Return (x, y) of the center of cell containing provided text 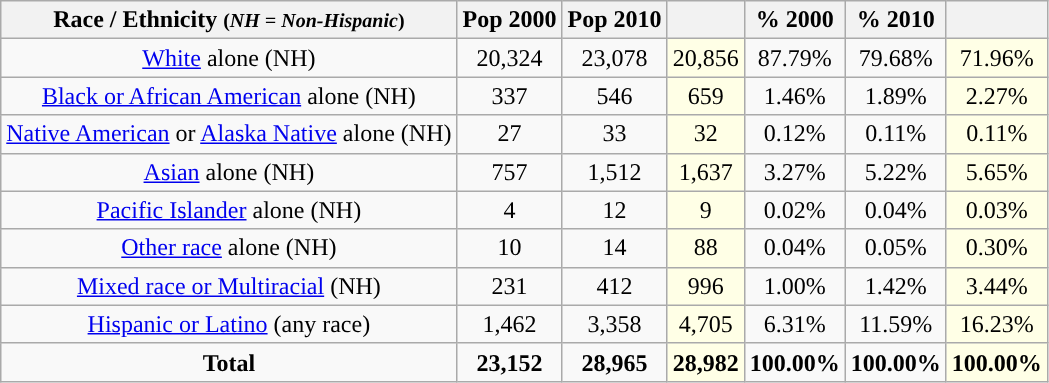
28,965 (614, 362)
16.23% (996, 324)
Pop 2010 (614, 20)
28,982 (706, 362)
32 (706, 134)
% 2000 (794, 20)
337 (510, 96)
0.05% (896, 248)
Asian alone (NH) (229, 172)
3.27% (794, 172)
996 (706, 286)
2.27% (996, 96)
546 (614, 96)
10 (510, 248)
1.89% (896, 96)
1,512 (614, 172)
231 (510, 286)
20,856 (706, 58)
0.02% (794, 210)
Native American or Alaska Native alone (NH) (229, 134)
Race / Ethnicity (NH = Non-Hispanic) (229, 20)
757 (510, 172)
11.59% (896, 324)
659 (706, 96)
% 2010 (896, 20)
3.44% (996, 286)
79.68% (896, 58)
12 (614, 210)
1.46% (794, 96)
14 (614, 248)
88 (706, 248)
1.42% (896, 286)
1,637 (706, 172)
20,324 (510, 58)
27 (510, 134)
5.65% (996, 172)
1.00% (794, 286)
33 (614, 134)
White alone (NH) (229, 58)
Total (229, 362)
0.30% (996, 248)
Hispanic or Latino (any race) (229, 324)
Black or African American alone (NH) (229, 96)
1,462 (510, 324)
Mixed race or Multiracial (NH) (229, 286)
6.31% (794, 324)
5.22% (896, 172)
Other race alone (NH) (229, 248)
87.79% (794, 58)
412 (614, 286)
23,078 (614, 58)
Pop 2000 (510, 20)
23,152 (510, 362)
9 (706, 210)
0.03% (996, 210)
0.12% (794, 134)
Pacific Islander alone (NH) (229, 210)
4 (510, 210)
4,705 (706, 324)
71.96% (996, 58)
3,358 (614, 324)
